Detect which cell encompasses the target text, then output its [X, Y] center coordinate. 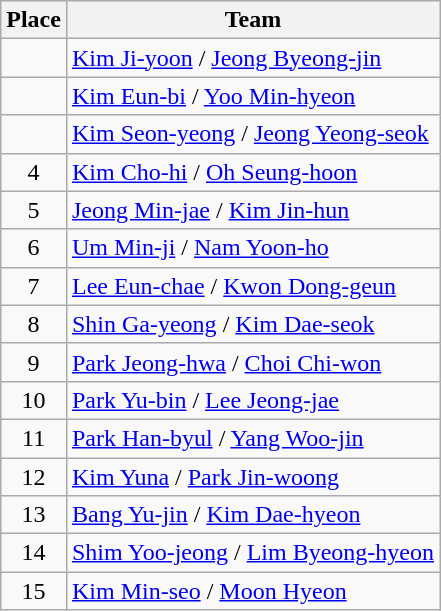
9 [34, 362]
Shim Yoo-jeong / Lim Byeong-hyeon [252, 553]
Park Yu-bin / Lee Jeong-jae [252, 400]
Place [34, 20]
4 [34, 172]
12 [34, 477]
14 [34, 553]
Kim Yuna / Park Jin-woong [252, 477]
8 [34, 324]
Kim Cho-hi / Oh Seung-hoon [252, 172]
Shin Ga-yeong / Kim Dae-seok [252, 324]
15 [34, 591]
Team [252, 20]
13 [34, 515]
Kim Ji-yoon / Jeong Byeong-jin [252, 58]
6 [34, 248]
Kim Eun-bi / Yoo Min-hyeon [252, 96]
Kim Seon-yeong / Jeong Yeong-seok [252, 134]
Kim Min-seo / Moon Hyeon [252, 591]
Park Han-byul / Yang Woo-jin [252, 438]
Lee Eun-chae / Kwon Dong-geun [252, 286]
Park Jeong-hwa / Choi Chi-won [252, 362]
7 [34, 286]
Um Min-ji / Nam Yoon-ho [252, 248]
Bang Yu-jin / Kim Dae-hyeon [252, 515]
10 [34, 400]
5 [34, 210]
Jeong Min-jae / Kim Jin-hun [252, 210]
11 [34, 438]
